For the text-containing cell, return its midpoint in [x, y] coordinate format. 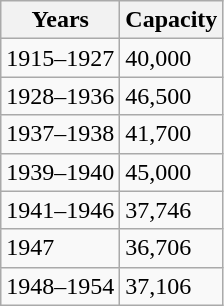
36,706 [172, 248]
1941–1946 [60, 210]
40,000 [172, 58]
1915–1927 [60, 58]
45,000 [172, 172]
41,700 [172, 134]
37,106 [172, 286]
1937–1938 [60, 134]
37,746 [172, 210]
46,500 [172, 96]
Capacity [172, 20]
1939–1940 [60, 172]
Years [60, 20]
1947 [60, 248]
1928–1936 [60, 96]
1948–1954 [60, 286]
